Return the (X, Y) coordinate for the center point of the cell that contains the specified text.  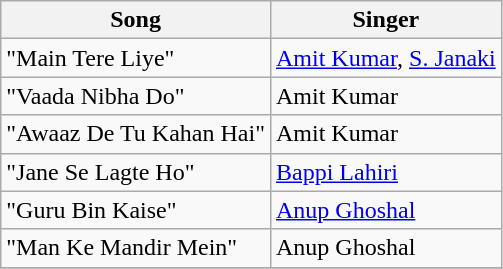
"Man Ke Mandir Mein" (136, 248)
Amit Kumar, S. Janaki (386, 58)
"Guru Bin Kaise" (136, 210)
Singer (386, 20)
Bappi Lahiri (386, 172)
"Main Tere Liye" (136, 58)
"Vaada Nibha Do" (136, 96)
Song (136, 20)
"Awaaz De Tu Kahan Hai" (136, 134)
"Jane Se Lagte Ho" (136, 172)
